From the cell containing the given text, extract its center point as [X, Y] coordinate. 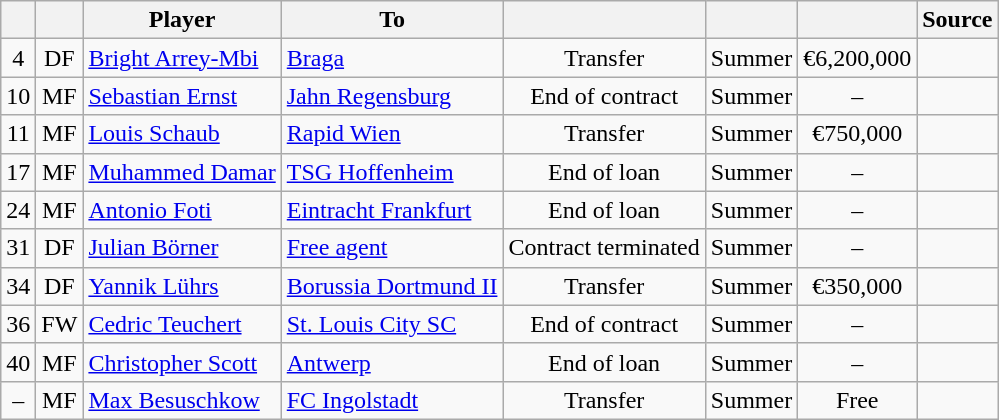
Borussia Dortmund II [392, 286]
Antonio Foti [182, 210]
Rapid Wien [392, 134]
Sebastian Ernst [182, 96]
Player [182, 20]
11 [18, 134]
TSG Hoffenheim [392, 172]
Christopher Scott [182, 362]
Yannik Lührs [182, 286]
Cedric Teuchert [182, 324]
Free [858, 400]
Braga [392, 58]
24 [18, 210]
FC Ingolstadt [392, 400]
4 [18, 58]
€750,000 [858, 134]
Louis Schaub [182, 134]
St. Louis City SC [392, 324]
Jahn Regensburg [392, 96]
17 [18, 172]
34 [18, 286]
Muhammed Damar [182, 172]
Antwerp [392, 362]
To [392, 20]
FW [60, 324]
31 [18, 248]
Julian Börner [182, 248]
10 [18, 96]
40 [18, 362]
€6,200,000 [858, 58]
Eintracht Frankfurt [392, 210]
€350,000 [858, 286]
Max Besuschkow [182, 400]
Bright Arrey-Mbi [182, 58]
Source [958, 20]
36 [18, 324]
Contract terminated [604, 248]
Free agent [392, 248]
